Return (X, Y) of the center of cell containing provided text 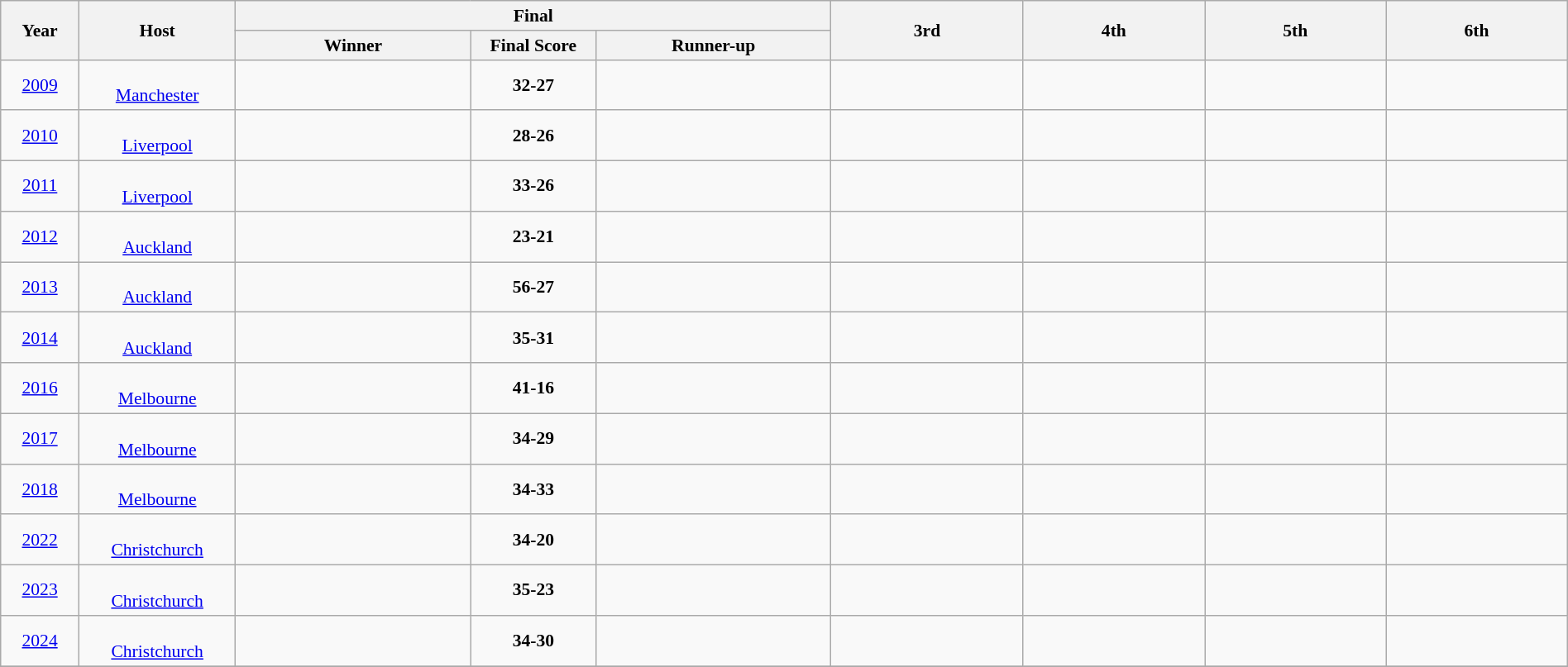
Final (533, 16)
2017 (40, 438)
34-33 (533, 489)
33-26 (533, 187)
Final Score (533, 45)
23-21 (533, 236)
Host (157, 30)
Runner-up (714, 45)
2009 (40, 84)
41-16 (533, 388)
2023 (40, 590)
35-23 (533, 590)
34-30 (533, 641)
3rd (927, 30)
4th (1113, 30)
32-27 (533, 84)
Manchester (157, 84)
6th (1477, 30)
2012 (40, 236)
2018 (40, 489)
5th (1295, 30)
35-31 (533, 337)
2014 (40, 337)
2022 (40, 541)
56-27 (533, 288)
Year (40, 30)
28-26 (533, 136)
2024 (40, 641)
2016 (40, 388)
34-29 (533, 438)
2011 (40, 187)
Winner (353, 45)
34-20 (533, 541)
2013 (40, 288)
2010 (40, 136)
